Output the [X, Y] coordinate of the center of the cell containing the given text.  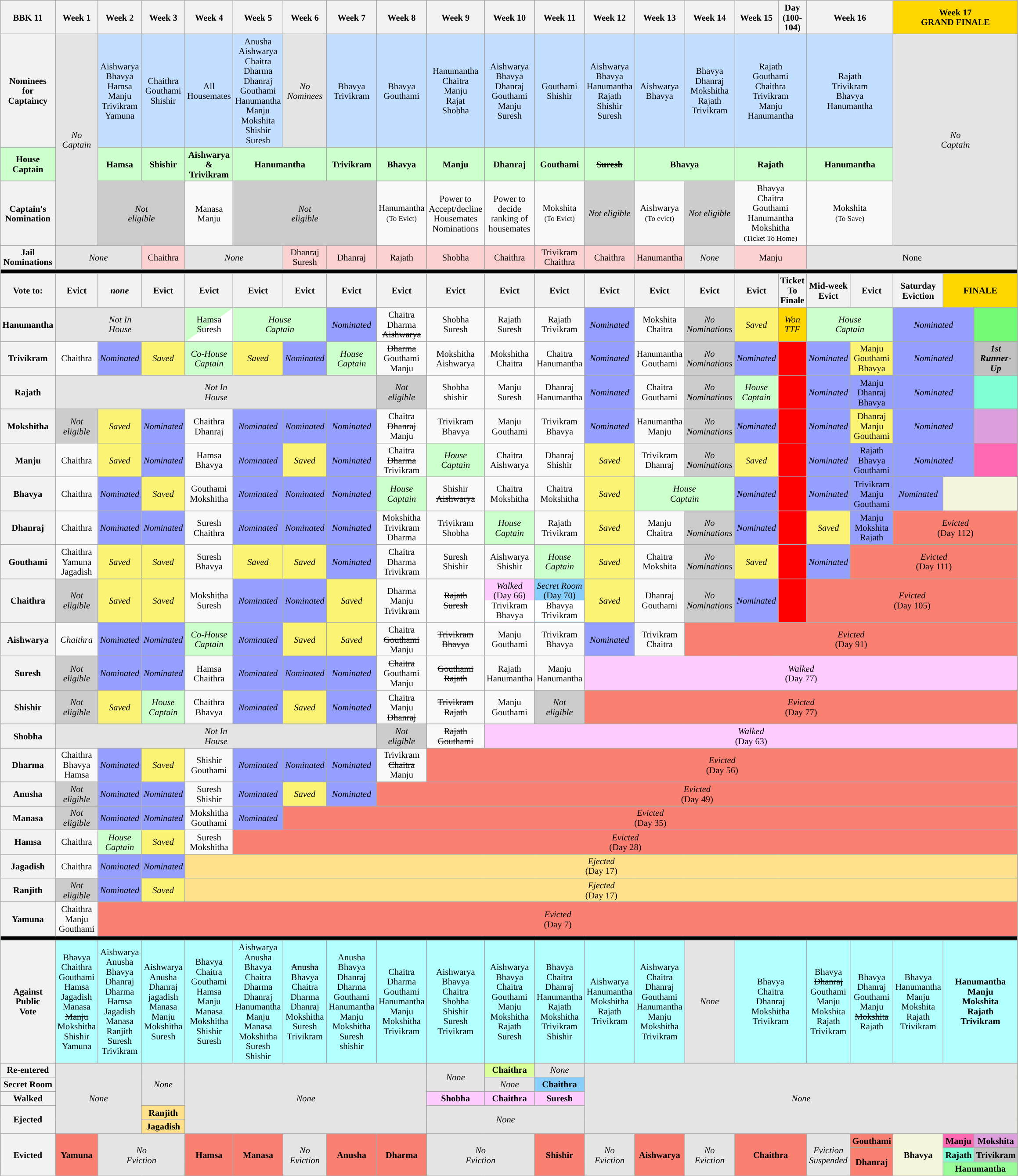
AishwaryaChaitraDhanrajGouthami Hanumantha ManjuMokshithaTrivikram [660, 1002]
No Captain [956, 140]
Week 14 [710, 17]
DharmaManjuTrivikram [401, 601]
RajathGouthami [455, 736]
ManasaManju [209, 213]
Evicted [28, 1154]
DhanrajManjuGouthami [872, 426]
Evicted(Day 7) [558, 919]
DhanrajSuresh [305, 257]
BhavyaGouthami [401, 90]
TrivikramManjuGouthami [872, 494]
BhavyaChaitraDhanrajHanumanthaRajath MokshithaTrivikramShishir [560, 1002]
Hamsa Suresh [209, 324]
ChaitraDharmaGouthamiHanumanthaManjuMokshithaTrivikram [401, 1002]
Re-entered [28, 1070]
Aishwarya & Trivikram [209, 164]
BhavyaHanumanthaManjuMokshitaRajathTrivikram [918, 1002]
MokshitaChaitra [660, 324]
HanumanthaChaitra ManjuRajatShobha [455, 90]
AnushaAishwaryaChaitraDharmaDhanrajGouthamiHanumanthaManjuMokshitaShishirSuresh [258, 90]
Evicted (Day 105) [913, 601]
Suresh Mokshitha [209, 842]
BhavyaDhanrajGouthamiManjuMokshitaRajathTrivikram [828, 1002]
TicketToFinale [792, 290]
Week 15 [756, 17]
Week 12 [610, 17]
Mokshitha [28, 426]
Hanumantha(To Evict) [401, 213]
Mokshita(To Save) [850, 213]
Hamsa Bhavya [209, 460]
AgainstPublicVote [28, 1002]
RajathTrivikramBhavyaHanumantha [850, 90]
ManjuChaitra [660, 527]
ShishirAishwarya [455, 494]
Week 8 [401, 17]
BhavyaChaitraGouthamiHanumanthaMokshitha(Ticket To Home) [771, 213]
Walked(Day 77) [801, 673]
FINALE [981, 290]
Walked(Day 66)TrivikramBhavya [509, 601]
none [119, 290]
Evicted(Day 28) [625, 842]
AishwaryaBhavyaChaitraShobhaShishirSureshTrivikram [455, 1002]
Ejected [28, 1119]
GouthamiRajath [455, 673]
Suresh Bhavya [209, 561]
HanumanthaManju [660, 426]
Week 4 [209, 17]
AishwaryaShishir [509, 561]
BhavyaChaitraGouthamiHamsaManjuManasaMokshithaShishirSuresh [209, 1002]
BhavyaDhanrajGouthamiManjuMokshitaRajath [872, 1002]
AishwaryaBhavyaChaitraGouthamiManjuMokshithaRajathSuresh [509, 1002]
Day (100-104) [792, 17]
Shobhashishir [455, 392]
Mokshitha Gouthami [209, 818]
AnushaBhavyaChaitraDharmaDhanrajMokshithaSureshTrivikram [305, 1002]
Evicted(Day 77) [801, 707]
Week 7 [352, 17]
ManjuGouthamiBhavya [872, 358]
ManjuSuresh [509, 392]
Week 5 [258, 17]
DhanrajShishir [560, 460]
ManjuMokshitaRajath [872, 527]
Chaithra Bhavya [209, 707]
TrivikramRajath [455, 707]
AishwaryaBhavya [660, 90]
AishwaryaBhavyaHamsaManjuTrivikramYamuna [119, 90]
MokshithaAishwarya [455, 358]
Evicted(Day 35) [650, 818]
Week 11 [560, 17]
Hamsa Chaithra [209, 673]
Week 2 [119, 17]
Chaithra Dhanraj [209, 426]
Suresh Shishir [209, 794]
Mokshita(To Evict) [560, 213]
GouthamiShishir [560, 90]
AishwaryaBhavyaDhanrajGouthamiManjuSuresh [509, 90]
TrivikramDhanraj [660, 460]
Evicted(Day 56) [722, 764]
RajathBhavyaGouthami [872, 460]
MokshithaChaitra [509, 358]
Aishwarya(To evict) [660, 213]
BhavyaChaitraDhanrajMokshithaTrivikram [771, 1002]
1st Runner-Up [996, 358]
Jail Nominations [28, 257]
Vote to: [28, 290]
SureshShishir [455, 561]
Walked(Day 63) [751, 736]
ChaitraManjuDhanraj [401, 707]
Week 6 [305, 17]
Week 17GRAND FINALE [956, 17]
Evicted (Day 111) [934, 561]
DharmaGouthamiManju [401, 358]
ChaithraManjuGouthami [76, 919]
AnushaBhavyaDhanrajDharmaGouthamiHanumanthaManjuMokshithaSureshshishir [352, 1002]
RajathHanumantha [509, 673]
AishwaryaHanumanthaMokshithaRajathTrivikram [610, 1002]
Mokshitha Suresh [209, 601]
Week 3 [163, 17]
MokshithaTrivikramDharma [401, 527]
AllHousemates [209, 90]
ChaitraDhanrajManju [401, 426]
BhavyaTrivikram [352, 90]
TrivikramChaitra [660, 639]
Week 9 [455, 17]
NomineesforCaptaincy [28, 90]
EvictionSuspended [828, 1154]
TrivikramChaitraManju [401, 764]
ManjuHanumantha [560, 673]
ChaitraHanumantha [560, 358]
Rajath GouthamiChaithraTrivikramManjuHanumantha [771, 90]
Week 1 [76, 17]
Won TTF [792, 324]
BBK 11 [28, 17]
DhanrajGouthami [660, 601]
Gouthami Mokshitha [209, 494]
ChaitraGouthami [660, 392]
DhanrajHanumantha [560, 392]
AishwaryaAnushaDhanrajjagadishManasaManjuMokshithaSuresh [163, 1002]
AishwaryaBhavyaHanumanthaRajathShishirSuresh [610, 90]
Mid-week Evict [828, 290]
ShobhaSuresh [455, 324]
ManjuDhanrajBhavya [872, 392]
AishwaryaAnushaBhavyaDhanrajDharmaHamsaJagadishManasaRanjithSureshTrivikram [119, 1002]
AishwaryaAnushaBhavyaChaitraDharmaDhanrajHanumanthaManjuManasaMokshithaSureshShishir [258, 1002]
Suresh Chaithra [209, 527]
Week 16 [850, 17]
BhavyaChaithraGouthamiHamsaJagadishManasaManjuMokshithaShishirYamuna [76, 1002]
ChaitraAishwarya [509, 460]
Power to Accept/decline Housemates Nominations [455, 213]
Evicted (Day 112) [956, 527]
Shishir Gouthami [209, 764]
Mokshita [996, 1140]
TrivikramShobha [455, 527]
ChaitraDharmaAishwarya [401, 324]
Walked [28, 1098]
Secret Room(Day 70)BhavyaTrivikram [560, 601]
Secret Room [28, 1084]
Week 13 [660, 17]
Evicted(Day 49) [697, 794]
ChaithraYamunaJagadish [76, 561]
Trivikram Chaithra [560, 257]
ChaithraGouthamiShishir [163, 90]
BhavyaDhanrajMokshithaRajathTrivikram [710, 90]
ChaitraMokshita [660, 561]
HanumanthaGouthami [660, 358]
Captain'sNomination [28, 213]
HanumanthaManjuMokshitaRajathTrivikram [981, 1002]
NoNominees [305, 90]
Evicted (Day 91) [851, 639]
Saturday Eviction [918, 290]
Power to decide ranking of housemates [509, 213]
NoCaptain [76, 140]
ChaithraBhavyaHamsa [76, 764]
Week 10 [509, 17]
